Output the (x, y) coordinate of the center of the cell containing the given text.  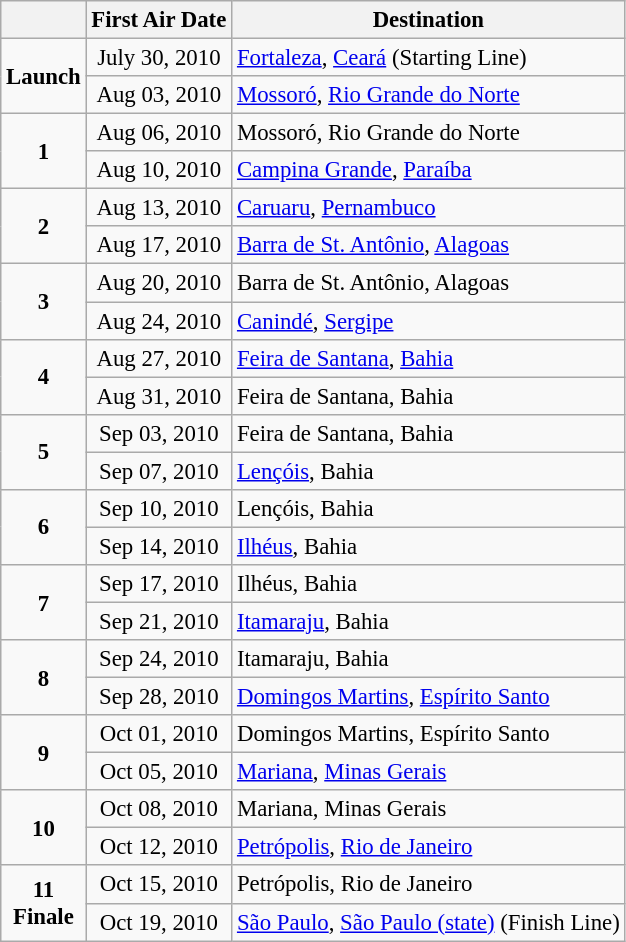
7 (44, 602)
10 (44, 828)
11Finale (44, 904)
1 (44, 152)
Aug 06, 2010 (159, 133)
9 (44, 752)
July 30, 2010 (159, 58)
São Paulo, São Paulo (state) (Finish Line) (428, 922)
2 (44, 226)
Oct 08, 2010 (159, 809)
Aug 24, 2010 (159, 321)
Sep 28, 2010 (159, 697)
Aug 31, 2010 (159, 396)
Launch (44, 76)
Aug 03, 2010 (159, 95)
Aug 10, 2010 (159, 170)
Oct 15, 2010 (159, 885)
Sep 17, 2010 (159, 584)
Destination (428, 20)
Aug 27, 2010 (159, 358)
3 (44, 302)
Campina Grande, Paraíba (428, 170)
Oct 01, 2010 (159, 734)
Sep 10, 2010 (159, 509)
Oct 19, 2010 (159, 922)
8 (44, 678)
6 (44, 528)
Aug 13, 2010 (159, 208)
Aug 17, 2010 (159, 245)
Sep 03, 2010 (159, 433)
4 (44, 376)
Oct 05, 2010 (159, 772)
Sep 07, 2010 (159, 471)
Sep 14, 2010 (159, 546)
Aug 20, 2010 (159, 283)
Caruaru, Pernambuco (428, 208)
Oct 12, 2010 (159, 847)
5 (44, 452)
Canindé, Sergipe (428, 321)
Sep 21, 2010 (159, 621)
Sep 24, 2010 (159, 659)
Fortaleza, Ceará (Starting Line) (428, 58)
First Air Date (159, 20)
